Pinpoint the cell where the given text exists, returning its (x, y) midpoint coordinate. 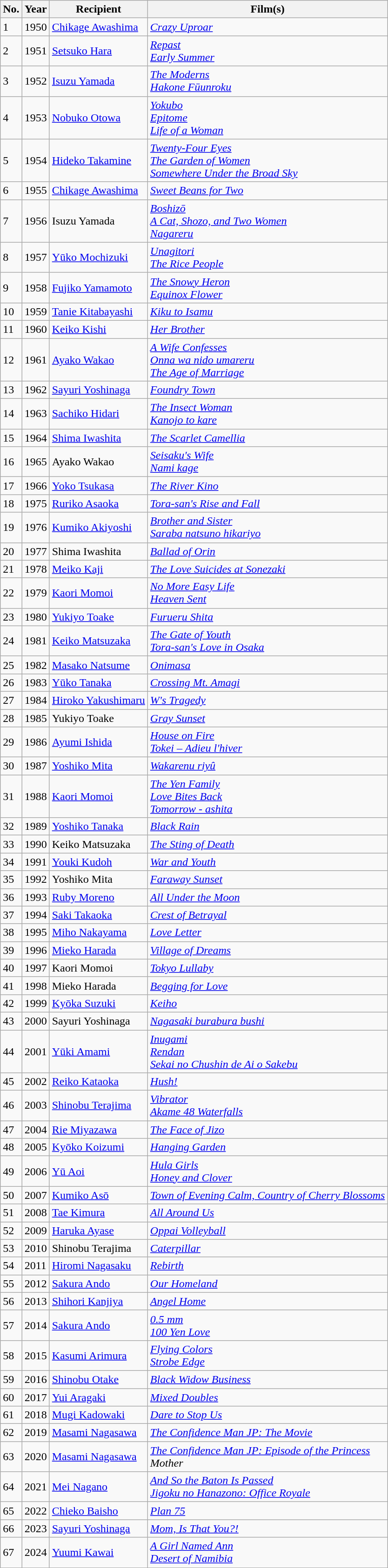
Yūko Mochizuki (99, 258)
62 (11, 1433)
56 (11, 1301)
Film(s) (268, 9)
Nobuko Otowa (99, 118)
Tae Kimura (99, 1213)
1988 (35, 796)
53 (11, 1248)
1976 (35, 527)
2024 (35, 1553)
1959 (35, 311)
24 (11, 641)
2 (11, 51)
1979 (35, 593)
Hiroko Yakushimaru (99, 700)
1977 (35, 551)
Kyōka Suzuki (99, 1003)
Mixed Doubles (268, 1397)
20 (11, 551)
A Girl Named AnnDesert of Namibia (268, 1553)
All Around Us (268, 1213)
0.5 mm100 Yen Love (268, 1325)
63 (11, 1457)
1960 (35, 329)
Haruka Ayase (99, 1231)
40 (11, 968)
Kumiko Asō (99, 1195)
Shinobu Otake (99, 1379)
Mei Nagano (99, 1487)
1999 (35, 1003)
Crossing Mt. Amagi (268, 682)
1955 (35, 191)
1992 (35, 880)
8 (11, 258)
1982 (35, 665)
2003 (35, 1105)
Wakarenu riyû (268, 766)
60 (11, 1397)
House on FireTokei – Adieu l'hiver (268, 742)
The Sting of Death (268, 844)
6 (11, 191)
Saki Takaoka (99, 915)
Kiku to Isamu (268, 311)
Our Homeland (268, 1284)
1995 (35, 933)
The Confidence Man JP: Episode of the PrincessMother (268, 1457)
11 (11, 329)
1998 (35, 986)
Plan 75 (268, 1511)
5 (11, 160)
2013 (35, 1301)
45 (11, 1082)
Yoko Tsukasa (99, 486)
1963 (35, 414)
1964 (35, 438)
Village of Dreams (268, 950)
2007 (35, 1195)
Black Rain (268, 827)
55 (11, 1284)
1961 (35, 360)
Recipient (99, 9)
Miho Nakayama (99, 933)
35 (11, 880)
31 (11, 796)
1981 (35, 641)
64 (11, 1487)
Yūko Tanaka (99, 682)
1965 (35, 462)
10 (11, 311)
2001 (35, 1052)
50 (11, 1195)
Reiko Kataoka (99, 1082)
41 (11, 986)
Ayumi Ishida (99, 742)
The Yen FamilyLove Bites BackTomorrow - ashita (268, 796)
Youki Kudoh (99, 862)
13 (11, 390)
Angel Home (268, 1301)
1983 (35, 682)
2006 (35, 1171)
15 (11, 438)
No More Easy LifeHeaven Sent (268, 593)
46 (11, 1105)
Faraway Sunset (268, 880)
34 (11, 862)
Onimasa (268, 665)
2014 (35, 1325)
1990 (35, 844)
Ruby Moreno (99, 897)
58 (11, 1356)
47 (11, 1130)
1985 (35, 718)
2020 (35, 1457)
1956 (35, 221)
Rebirth (268, 1266)
Hush! (268, 1082)
39 (11, 950)
32 (11, 827)
W's Tragedy (268, 700)
The Insect WomanKanojo to kare (268, 414)
The Snowy HeronEquinox Flower (268, 287)
52 (11, 1231)
Hiromi Nagasaku (99, 1266)
Setsuko Hara (99, 51)
Masako Natsume (99, 665)
1984 (35, 700)
2011 (35, 1266)
Yuumi Kawai (99, 1553)
Tora-san's Rise and Fall (268, 503)
The Face of Jizo (268, 1130)
No. (11, 9)
Fujiko Yamamoto (99, 287)
Begging for Love (268, 986)
Furueru Shita (268, 617)
2019 (35, 1433)
Hideko Takamine (99, 160)
54 (11, 1266)
2023 (35, 1528)
Her Brother (268, 329)
1989 (35, 827)
Seisaku's WifeNami kage (268, 462)
1997 (35, 968)
Caterpillar (268, 1248)
4 (11, 118)
Yokubo EpitomeLife of a Woman (268, 118)
Mugi Kadowaki (99, 1415)
38 (11, 933)
21 (11, 569)
RepastEarly Summer (268, 51)
Sachiko Hidari (99, 414)
1975 (35, 503)
1996 (35, 950)
Tokyo Lullaby (268, 968)
2005 (35, 1147)
Crazy Uproar (268, 27)
Keiko Kishi (99, 329)
22 (11, 593)
30 (11, 766)
Brother and SisterSaraba natsuno hikariyo (268, 527)
49 (11, 1171)
1950 (35, 27)
Kyōko Koizumi (99, 1147)
61 (11, 1415)
12 (11, 360)
War and Youth (268, 862)
57 (11, 1325)
The Love Suicides at Sonezaki (268, 569)
59 (11, 1379)
Chieko Baisho (99, 1511)
Yūki Amami (99, 1052)
Dare to Stop Us (268, 1415)
18 (11, 503)
36 (11, 897)
1978 (35, 569)
Keiho (268, 1003)
2012 (35, 1284)
2009 (35, 1231)
1 (11, 27)
2018 (35, 1415)
1957 (35, 258)
48 (11, 1147)
2021 (35, 1487)
29 (11, 742)
A Wife ConfessesOnna wa nido umareruThe Age of Marriage (268, 360)
1993 (35, 897)
Tanie Kitabayashi (99, 311)
Mom, Is That You?! (268, 1528)
43 (11, 1021)
Nagasaki burabura bushi (268, 1021)
42 (11, 1003)
Shihori Kanjiya (99, 1301)
23 (11, 617)
Foundry Town (268, 390)
Crest of Betrayal (268, 915)
65 (11, 1511)
14 (11, 414)
1962 (35, 390)
Meiko Kaji (99, 569)
The Gate of YouthTora-san's Love in Osaka (268, 641)
1958 (35, 287)
And So the Baton Is PassedJigoku no Hanazono: Office Royale (268, 1487)
Flying ColorsStrobe Edge (268, 1356)
1952 (35, 81)
33 (11, 844)
1986 (35, 742)
Gray Sunset (268, 718)
9 (11, 287)
Yoshiko Tanaka (99, 827)
1991 (35, 862)
1953 (35, 118)
2015 (35, 1356)
1954 (35, 160)
The Scarlet Camellia (268, 438)
Love Letter (268, 933)
All Under the Moon (268, 897)
The River Kino (268, 486)
Year (35, 9)
26 (11, 682)
16 (11, 462)
Kasumi Arimura (99, 1356)
28 (11, 718)
Kumiko Akiyoshi (99, 527)
Rie Miyazawa (99, 1130)
66 (11, 1528)
Sweet Beans for Two (268, 191)
1994 (35, 915)
7 (11, 221)
Oppai Volleyball (268, 1231)
2008 (35, 1213)
2022 (35, 1511)
Town of Evening Calm, Country of Cherry Blossoms (268, 1195)
17 (11, 486)
25 (11, 665)
3 (11, 81)
51 (11, 1213)
44 (11, 1052)
InugamiRendanSekai no Chushin de Ai o Sakebu (268, 1052)
27 (11, 700)
37 (11, 915)
The Confidence Man JP: The Movie (268, 1433)
Yū Aoi (99, 1171)
2000 (35, 1021)
1966 (35, 486)
2016 (35, 1379)
1980 (35, 617)
1951 (35, 51)
67 (11, 1553)
VibratorAkame 48 Waterfalls (268, 1105)
1987 (35, 766)
BoshizōA Cat, Shozo, and Two WomenNagareru (268, 221)
2002 (35, 1082)
Hanging Garden (268, 1147)
Yui Aragaki (99, 1397)
Twenty-Four EyesThe Garden of WomenSomewhere Under the Broad Sky (268, 160)
Black Widow Business (268, 1379)
19 (11, 527)
The Moderns Hakone Fūunroku (268, 81)
2004 (35, 1130)
Hula GirlsHoney and Clover (268, 1171)
UnagitoriThe Rice People (268, 258)
Ballad of Orin (268, 551)
2010 (35, 1248)
Ruriko Asaoka (99, 503)
2017 (35, 1397)
